Provide the [X, Y] coordinate of the cell's center where the given text is located.  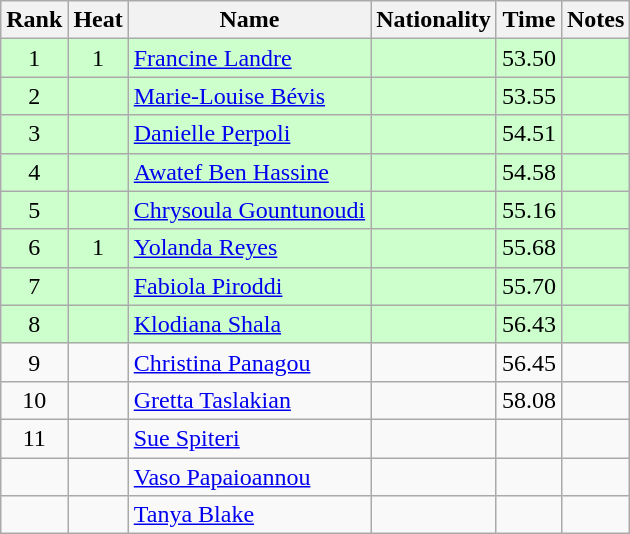
Fabiola Piroddi [249, 286]
8 [34, 324]
6 [34, 248]
Danielle Perpoli [249, 134]
Yolanda Reyes [249, 248]
56.43 [528, 324]
54.51 [528, 134]
Time [528, 20]
55.16 [528, 210]
Tanya Blake [249, 515]
Marie-Louise Bévis [249, 96]
55.68 [528, 248]
3 [34, 134]
54.58 [528, 172]
Francine Landre [249, 58]
Gretta Taslakian [249, 400]
2 [34, 96]
Notes [595, 20]
Chrysoula Gountunoudi [249, 210]
53.55 [528, 96]
Name [249, 20]
Awatef Ben Hassine [249, 172]
10 [34, 400]
Sue Spiteri [249, 438]
11 [34, 438]
58.08 [528, 400]
Heat [98, 20]
Rank [34, 20]
9 [34, 362]
5 [34, 210]
Nationality [434, 20]
56.45 [528, 362]
Klodiana Shala [249, 324]
53.50 [528, 58]
55.70 [528, 286]
Vaso Papaioannou [249, 477]
7 [34, 286]
Christina Panagou [249, 362]
4 [34, 172]
